Identify which cell holds the provided text, then report its [X, Y] central coordinate. 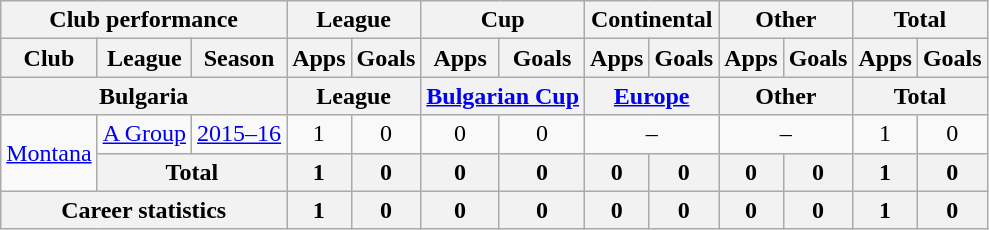
Club performance [144, 20]
Career statistics [144, 210]
Europe [652, 96]
Cup [503, 20]
Club [49, 58]
A Group [144, 134]
Bulgaria [144, 96]
2015–16 [240, 134]
Montana [49, 153]
Season [240, 58]
Bulgarian Cup [503, 96]
Continental [652, 20]
